Return the (x, y) coordinate for the center point of the cell that contains the specified text.  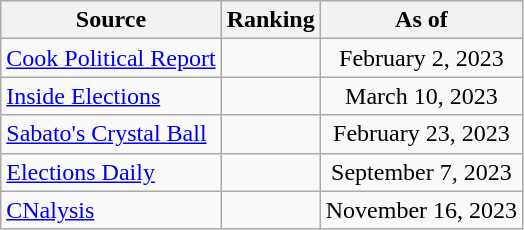
CNalysis (111, 210)
Source (111, 20)
Elections Daily (111, 172)
Inside Elections (111, 96)
As of (421, 20)
March 10, 2023 (421, 96)
February 23, 2023 (421, 134)
February 2, 2023 (421, 58)
Sabato's Crystal Ball (111, 134)
Ranking (270, 20)
September 7, 2023 (421, 172)
November 16, 2023 (421, 210)
Cook Political Report (111, 58)
